Capture the cell that displays the provided text and extract its [x, y] central coordinate. 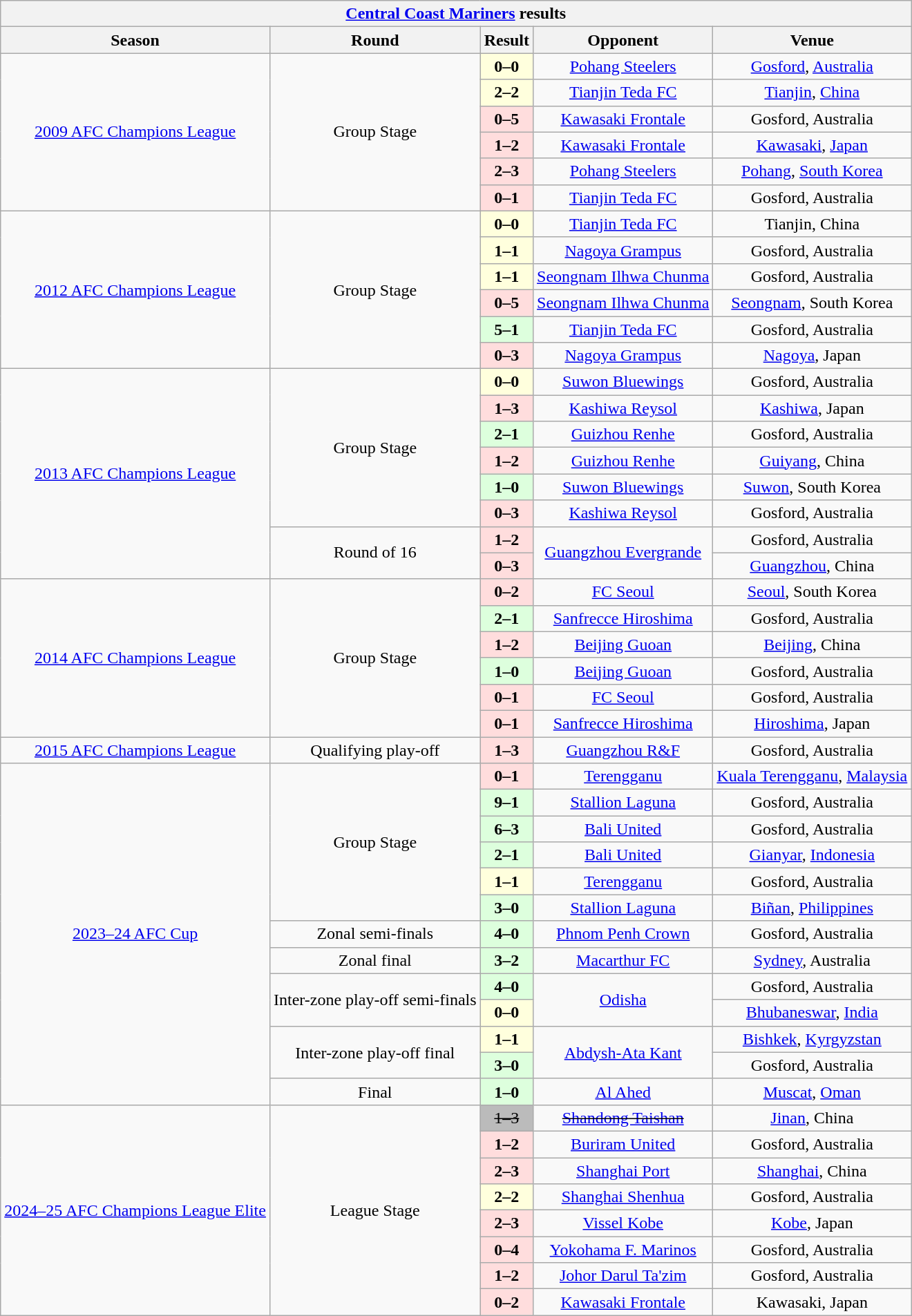
3–2 [506, 960]
Yokohama F. Marinos [623, 1250]
Result [506, 40]
Muscat, Oman [813, 1091]
2015 AFC Champions League [135, 750]
Qualifying play-off [374, 750]
Jinan, China [813, 1118]
Final [374, 1091]
2012 AFC Champions League [135, 289]
Johor Darul Ta'zim [623, 1276]
Suwon, South Korea [813, 487]
6–3 [506, 829]
Pohang, South Korea [813, 171]
Round of 16 [374, 553]
Macarthur FC [623, 960]
Hiroshima, Japan [813, 723]
0–4 [506, 1250]
Shanghai Port [623, 1171]
Seongnam, South Korea [813, 303]
Seoul, South Korea [813, 592]
Zonal semi-finals [374, 934]
Guangzhou Evergrande [623, 553]
Abdysh-Ata Kant [623, 1052]
Al Ahed [623, 1091]
2009 AFC Champions League [135, 132]
Beijing, China [813, 645]
Zonal final [374, 960]
2024–25 AFC Champions League Elite [135, 1210]
Kuala Terengganu, Malaysia [813, 776]
Gianyar, Indonesia [813, 855]
Central Coast Mariners results [456, 14]
Season [135, 40]
Nagoya, Japan [813, 356]
Shanghai, China [813, 1171]
Sydney, Australia [813, 960]
2014 AFC Champions League [135, 658]
League Stage [374, 1210]
Kashiwa, Japan [813, 408]
Kobe, Japan [813, 1223]
Venue [813, 40]
Shandong Taishan [623, 1118]
Guangzhou R&F [623, 750]
9–1 [506, 803]
Buriram United [623, 1144]
5–1 [506, 330]
Bishkek, Kyrgyzstan [813, 1039]
Guangzhou, China [813, 566]
Inter-zone play-off semi-finals [374, 1000]
Phnom Penh Crown [623, 934]
Odisha [623, 1000]
Bhubaneswar, India [813, 1013]
2013 AFC Champions League [135, 474]
Round [374, 40]
Shanghai Shenhua [623, 1197]
Inter-zone play-off final [374, 1052]
Vissel Kobe [623, 1223]
2023–24 AFC Cup [135, 934]
Guiyang, China [813, 461]
Biñan, Philippines [813, 908]
Opponent [623, 40]
